From the cell containing the given text, extract its center point as (x, y) coordinate. 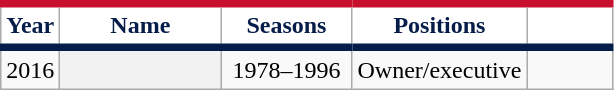
Owner/executive (440, 68)
2016 (30, 68)
Positions (440, 26)
Name (140, 26)
Year (30, 26)
1978–1996 (286, 68)
Seasons (286, 26)
